Return [x, y] of the center of cell containing provided text 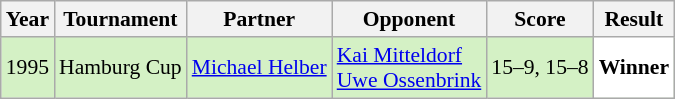
Year [28, 19]
Winner [634, 68]
Opponent [410, 19]
1995 [28, 68]
Partner [260, 19]
Tournament [120, 19]
Result [634, 19]
Hamburg Cup [120, 68]
Michael Helber [260, 68]
15–9, 15–8 [540, 68]
Kai Mitteldorf Uwe Ossenbrink [410, 68]
Score [540, 19]
